Extract the [X, Y] coordinate from the center of the cell holding the provided text.  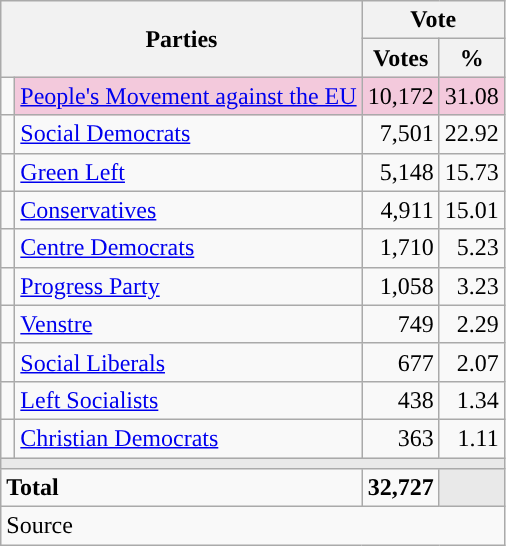
7,501 [400, 134]
3.23 [472, 286]
Conservatives [188, 210]
Source [253, 526]
10,172 [400, 96]
Social Liberals [188, 362]
Green Left [188, 172]
Total [182, 488]
Christian Democrats [188, 438]
749 [400, 324]
1.11 [472, 438]
15.01 [472, 210]
32,727 [400, 488]
Social Democrats [188, 134]
Votes [400, 58]
5.23 [472, 248]
2.07 [472, 362]
677 [400, 362]
Parties [182, 39]
% [472, 58]
Left Socialists [188, 400]
Progress Party [188, 286]
438 [400, 400]
15.73 [472, 172]
22.92 [472, 134]
1,710 [400, 248]
1,058 [400, 286]
5,148 [400, 172]
31.08 [472, 96]
Venstre [188, 324]
363 [400, 438]
Vote [433, 20]
4,911 [400, 210]
Centre Democrats [188, 248]
2.29 [472, 324]
1.34 [472, 400]
People's Movement against the EU [188, 96]
